Pinpoint the cell where the given text exists, returning its (X, Y) midpoint coordinate. 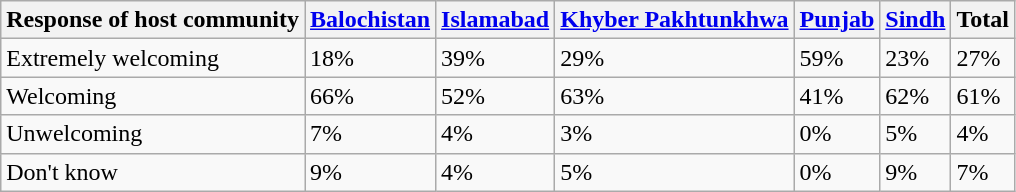
63% (674, 96)
3% (674, 134)
66% (370, 96)
18% (370, 58)
Sindh (916, 20)
23% (916, 58)
Khyber Pakhtunkhwa (674, 20)
39% (496, 58)
Total (983, 20)
62% (916, 96)
52% (496, 96)
Punjab (837, 20)
Balochistan (370, 20)
Response of host community (153, 20)
Welcoming (153, 96)
61% (983, 96)
41% (837, 96)
Islamabad (496, 20)
Unwelcoming (153, 134)
27% (983, 58)
59% (837, 58)
29% (674, 58)
Extremely welcoming (153, 58)
Don't know (153, 172)
